Search for the cell housing the specified text and yield its (x, y) center coordinate. 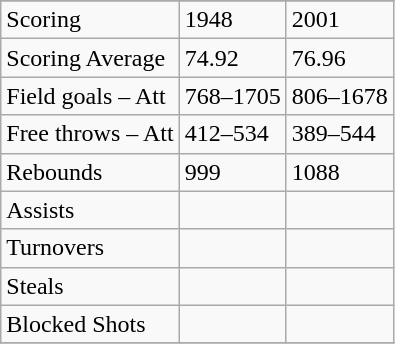
999 (232, 172)
2001 (340, 20)
806–1678 (340, 96)
1088 (340, 172)
Assists (90, 210)
Free throws – Att (90, 134)
Field goals – Att (90, 96)
Rebounds (90, 172)
76.96 (340, 58)
Steals (90, 286)
1948 (232, 20)
768–1705 (232, 96)
412–534 (232, 134)
74.92 (232, 58)
Blocked Shots (90, 324)
Scoring (90, 20)
Scoring Average (90, 58)
389–544 (340, 134)
Turnovers (90, 248)
